From the cell containing the given text, extract its center point as (x, y) coordinate. 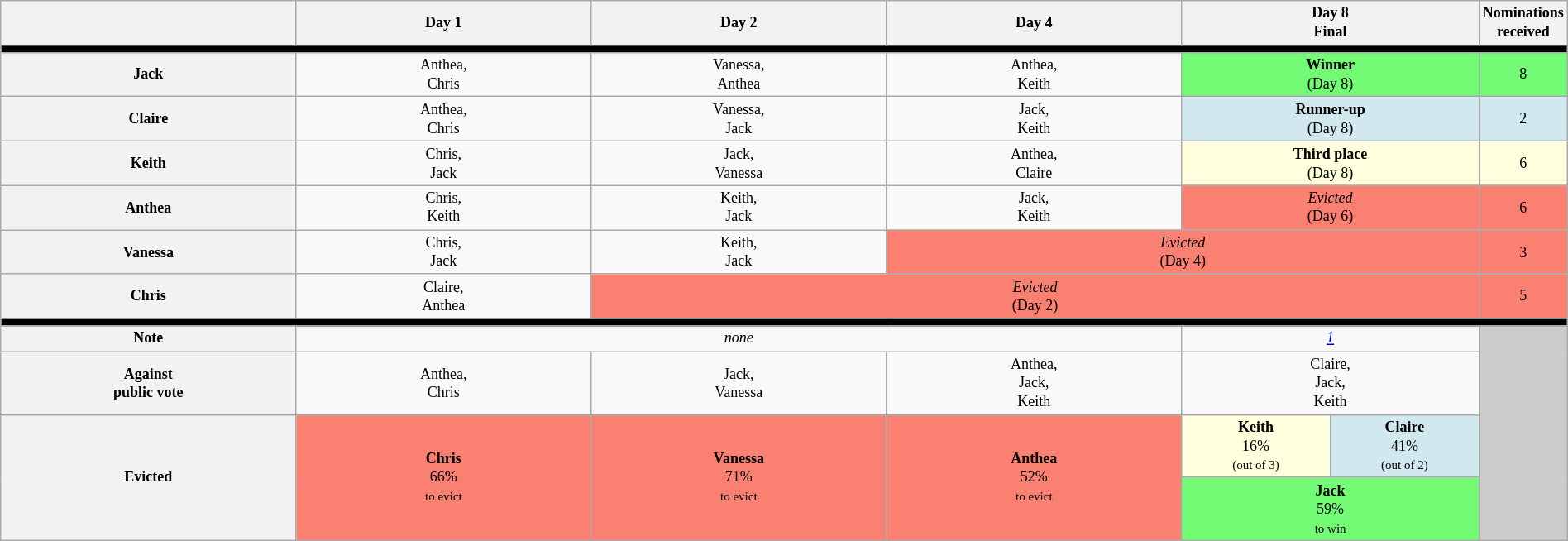
Evicted(Day 6) (1331, 208)
Jack59%to win (1331, 509)
Keith (149, 163)
Anthea,Jack,Keith (1034, 383)
Keith16%(out of 3) (1256, 446)
Chris,Keith (443, 208)
Vanessa,Anthea (739, 74)
Nominationsreceived (1523, 23)
Anthea52%to evict (1034, 477)
none (739, 339)
Note (149, 339)
Day 4 (1034, 23)
Anthea,Claire (1034, 163)
8 (1523, 74)
3 (1523, 252)
Evicted(Day 4) (1183, 252)
Evicted(Day 2) (1035, 296)
Claire (149, 119)
Againstpublic vote (149, 383)
Vanessa (149, 252)
Third place(Day 8) (1331, 163)
Vanessa71%to evict (739, 477)
Day 1 (443, 23)
Anthea (149, 208)
Winner(Day 8) (1331, 74)
2 (1523, 119)
Claire,Jack,Keith (1331, 383)
Evicted (149, 477)
Runner-up(Day 8) (1331, 119)
Vanessa,Jack (739, 119)
Day 2 (739, 23)
5 (1523, 296)
Jack (149, 74)
Claire,Anthea (443, 296)
1 (1331, 339)
Day 8Final (1331, 23)
Anthea,Keith (1034, 74)
Claire41%(out of 2) (1404, 446)
Chris66%to evict (443, 477)
Chris (149, 296)
